Return the (x, y) coordinate for the center point of the cell that contains the specified text.  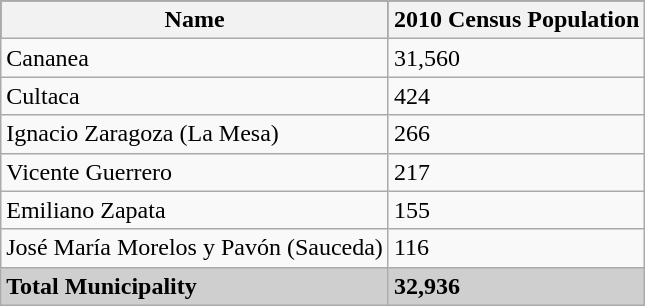
Name (195, 20)
155 (516, 210)
116 (516, 248)
424 (516, 96)
Vicente Guerrero (195, 172)
Emiliano Zapata (195, 210)
217 (516, 172)
266 (516, 134)
32,936 (516, 286)
Cultaca (195, 96)
José María Morelos y Pavón (Sauceda) (195, 248)
Ignacio Zaragoza (La Mesa) (195, 134)
2010 Census Population (516, 20)
Cananea (195, 58)
Total Municipality (195, 286)
31,560 (516, 58)
